Detect which cell encompasses the target text, then output its (X, Y) center coordinate. 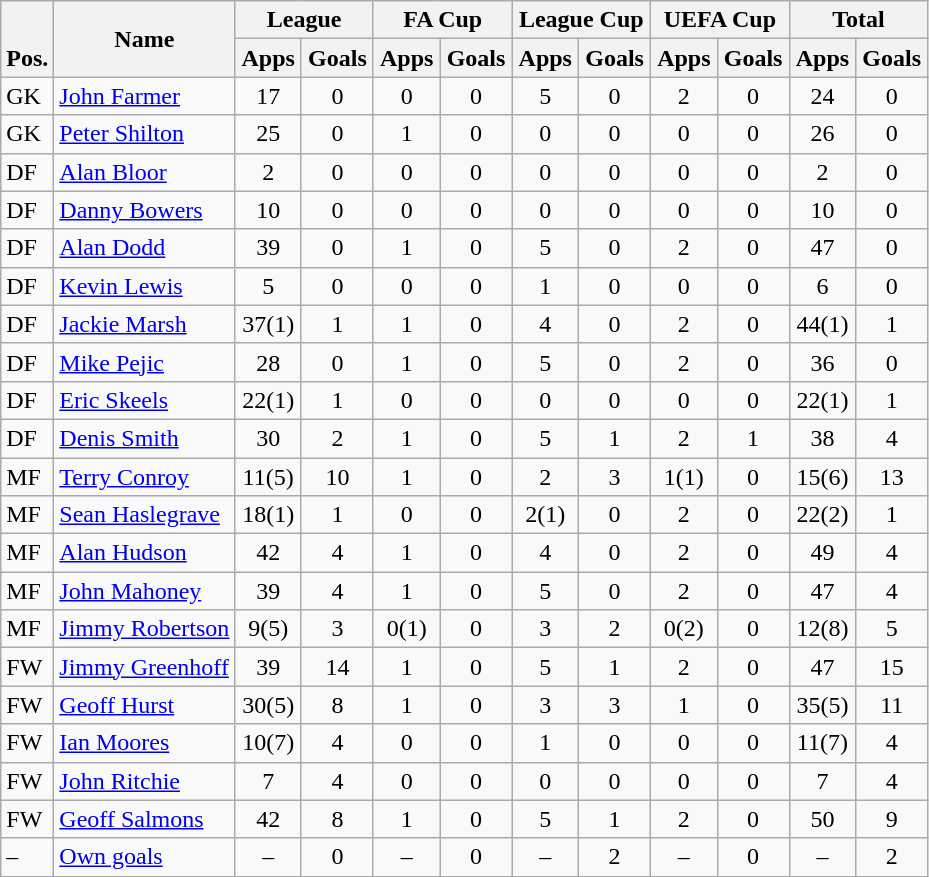
37(1) (268, 324)
Pos. (28, 39)
Own goals (144, 857)
2(1) (546, 515)
15(6) (822, 477)
24 (822, 96)
36 (822, 362)
38 (822, 438)
John Ritchie (144, 781)
10(7) (268, 743)
Mike Pejic (144, 362)
Alan Dodd (144, 248)
John Farmer (144, 96)
22(2) (822, 515)
Terry Conroy (144, 477)
49 (822, 553)
Geoff Salmons (144, 819)
26 (822, 134)
1(1) (684, 477)
Danny Bowers (144, 210)
13 (892, 477)
25 (268, 134)
0(2) (684, 629)
Eric Skeels (144, 400)
Name (144, 39)
UEFA Cup (720, 20)
Alan Bloor (144, 172)
John Mahoney (144, 591)
FA Cup (442, 20)
15 (892, 667)
17 (268, 96)
11(5) (268, 477)
30 (268, 438)
18(1) (268, 515)
Ian Moores (144, 743)
12(8) (822, 629)
44(1) (822, 324)
35(5) (822, 705)
League (304, 20)
6 (822, 286)
30(5) (268, 705)
11 (892, 705)
Alan Hudson (144, 553)
Sean Haslegrave (144, 515)
Kevin Lewis (144, 286)
Denis Smith (144, 438)
League Cup (582, 20)
28 (268, 362)
11(7) (822, 743)
Total (858, 20)
50 (822, 819)
Jackie Marsh (144, 324)
9(5) (268, 629)
Geoff Hurst (144, 705)
14 (337, 667)
9 (892, 819)
0(1) (406, 629)
Peter Shilton (144, 134)
Jimmy Greenhoff (144, 667)
Jimmy Robertson (144, 629)
